Find where the given text appears and provide that cell's center as (X, Y) coordinate. 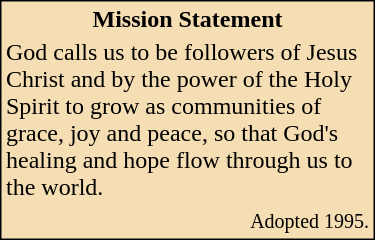
Adopted 1995. (187, 221)
Mission Statement (187, 19)
